Locate the cell with the specified text and output its (X, Y) center coordinate. 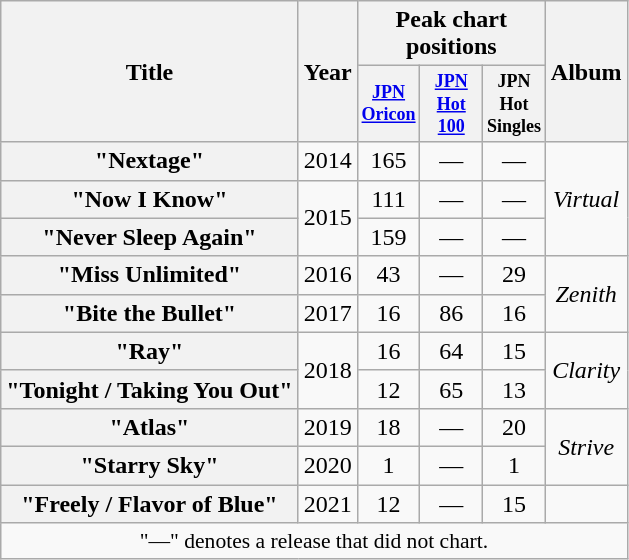
JPNOricon (388, 104)
Zenith (586, 294)
43 (388, 275)
Title (150, 72)
64 (452, 351)
2018 (328, 370)
18 (388, 427)
Year (328, 72)
2020 (328, 465)
"Now I Know" (150, 199)
159 (388, 237)
2015 (328, 218)
29 (514, 275)
"Ray" (150, 351)
"—" denotes a release that did not chart. (314, 541)
2014 (328, 161)
Peak chart positions (451, 34)
2016 (328, 275)
Album (586, 72)
"Bite the Bullet" (150, 313)
JPNHot100 (452, 104)
"Miss Unlimited" (150, 275)
"Freely / Flavor of Blue" (150, 504)
Virtual (586, 199)
Strive (586, 446)
"Atlas" (150, 427)
JPNHotSingles (514, 104)
2019 (328, 427)
2017 (328, 313)
165 (388, 161)
20 (514, 427)
"Tonight / Taking You Out" (150, 389)
"Never Sleep Again" (150, 237)
2021 (328, 504)
"Nextage" (150, 161)
111 (388, 199)
Clarity (586, 370)
86 (452, 313)
13 (514, 389)
65 (452, 389)
"Starry Sky" (150, 465)
